Identify which cell holds the provided text, then report its [X, Y] central coordinate. 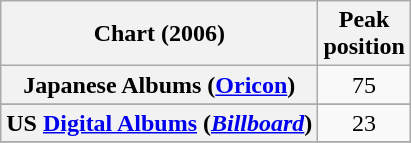
23 [364, 123]
Peakposition [364, 34]
Chart (2006) [160, 34]
Japanese Albums (Oricon) [160, 85]
US Digital Albums (Billboard) [160, 123]
75 [364, 85]
